Return the [x, y] coordinate for the center point of the cell that contains the specified text.  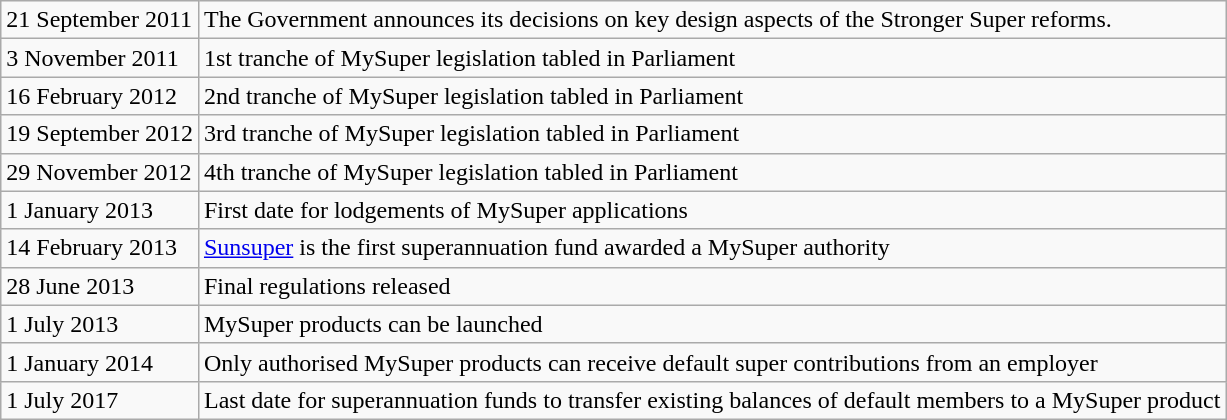
The Government announces its decisions on key design aspects of the Stronger Super reforms. [712, 20]
Final regulations released [712, 286]
MySuper products can be launched [712, 324]
2nd tranche of MySuper legislation tabled in Parliament [712, 96]
1 January 2013 [100, 210]
4th tranche of MySuper legislation tabled in Parliament [712, 172]
Sunsuper is the first superannuation fund awarded a MySuper authority [712, 248]
29 November 2012 [100, 172]
3rd tranche of MySuper legislation tabled in Parliament [712, 134]
28 June 2013 [100, 286]
14 February 2013 [100, 248]
First date for lodgements of MySuper applications [712, 210]
1 July 2013 [100, 324]
1st tranche of MySuper legislation tabled in Parliament [712, 58]
1 July 2017 [100, 400]
16 February 2012 [100, 96]
3 November 2011 [100, 58]
21 September 2011 [100, 20]
19 September 2012 [100, 134]
Only authorised MySuper products can receive default super contributions from an employer [712, 362]
1 January 2014 [100, 362]
Last date for superannuation funds to transfer existing balances of default members to a MySuper product [712, 400]
